Determine the (X, Y) coordinate at the center of the cell enclosing the given text.  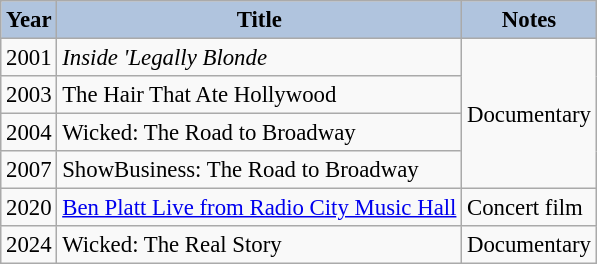
2004 (29, 133)
2024 (29, 245)
2007 (29, 170)
Notes (530, 20)
Inside 'Legally Blonde (260, 58)
The Hair That Ate Hollywood (260, 95)
Wicked: The Real Story (260, 245)
Wicked: The Road to Broadway (260, 133)
ShowBusiness: The Road to Broadway (260, 170)
Concert film (530, 208)
2003 (29, 95)
Ben Platt Live from Radio City Music Hall (260, 208)
2020 (29, 208)
Year (29, 20)
2001 (29, 58)
Title (260, 20)
